Pinpoint the cell where the given text exists, returning its (x, y) midpoint coordinate. 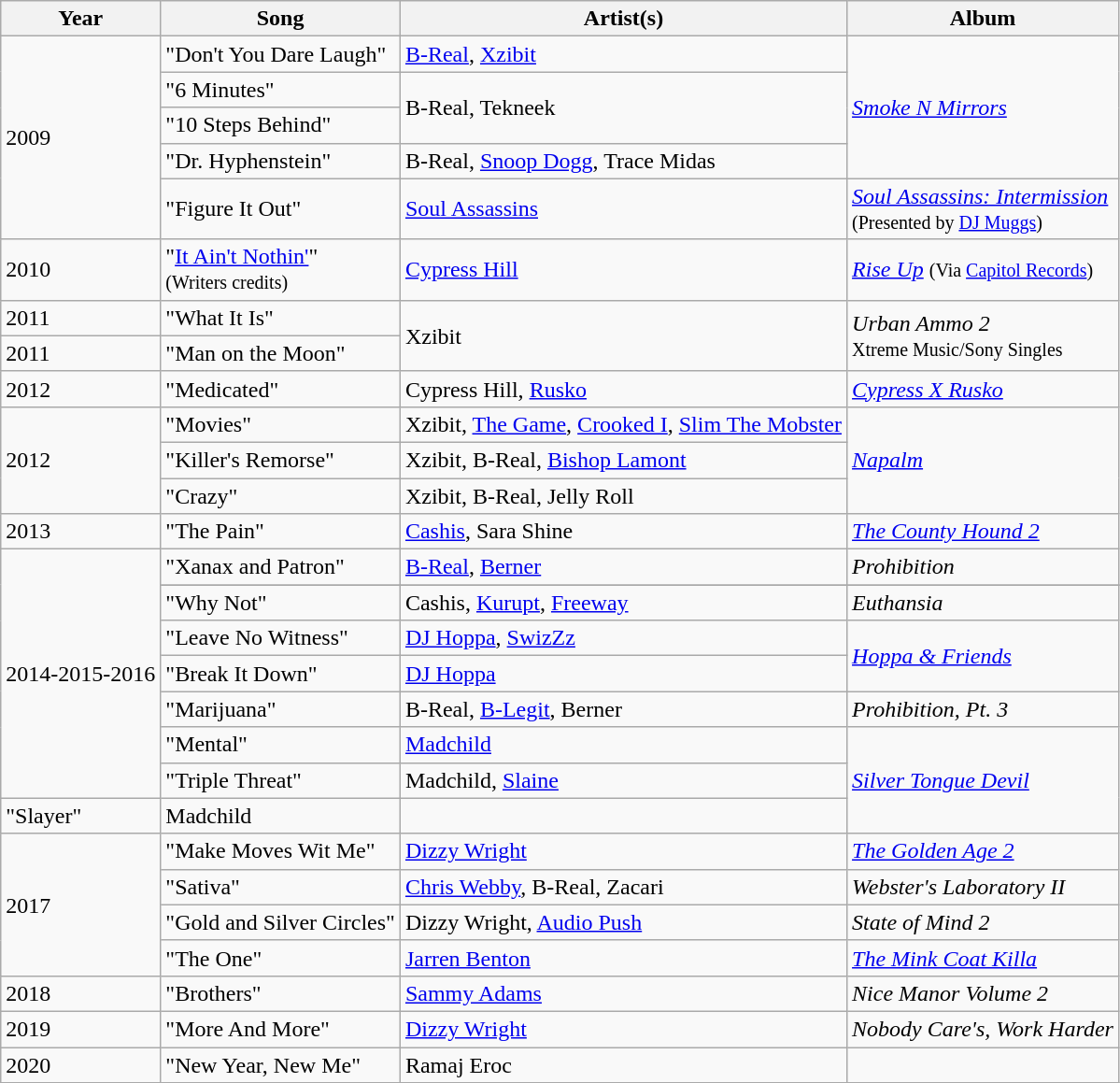
Song (280, 19)
"10 Steps Behind" (280, 125)
"Medicated" (280, 389)
Nice Manor Volume 2 (983, 993)
Nobody Care's, Work Harder (983, 1029)
"6 Minutes" (280, 90)
Ramaj Eroc (623, 1064)
Prohibition (983, 567)
"Make Moves Wit Me" (280, 851)
Rise Up (Via Capitol Records) (983, 269)
"Crazy" (280, 496)
"Triple Threat" (280, 780)
"Slayer" (80, 816)
DJ Hoppa, SwizZz (623, 638)
"Leave No Witness" (280, 638)
Cypress Hill, Rusko (623, 389)
The Golden Age 2 (983, 851)
Soul Assassins: Intermission(Presented by DJ Muggs) (983, 209)
B-Real, Xzibit (623, 54)
"What It Is" (280, 318)
Jarren Benton (623, 958)
"More And More" (280, 1029)
"Killer's Remorse" (280, 460)
"Brothers" (280, 993)
"Xanax and Patron" (280, 567)
"The One" (280, 958)
The County Hound 2 (983, 532)
2019 (80, 1029)
"It Ain't Nothin'"(Writers credits) (280, 269)
Cashis, Sara Shine (623, 532)
"Break It Down" (280, 674)
B-Real, Tekneek (623, 107)
B-Real, B-Legit, Berner (623, 709)
"Don't You Dare Laugh" (280, 54)
Chris Webby, B-Real, Zacari (623, 887)
"Figure It Out" (280, 209)
Smoke N Mirrors (983, 107)
2010 (80, 269)
Year (80, 19)
Silver Tongue Devil (983, 780)
"New Year, New Me" (280, 1064)
2014-2015-2016 (80, 674)
Madchild, Slaine (623, 780)
Album (983, 19)
"Man on the Moon" (280, 353)
Soul Assassins (623, 209)
B-Real, Berner (623, 567)
"Marijuana" (280, 709)
"Sativa" (280, 887)
Xzibit (623, 335)
2020 (80, 1064)
Artist(s) (623, 19)
2013 (80, 532)
State of Mind 2 (983, 922)
2009 (80, 138)
Napalm (983, 460)
"The Pain" (280, 532)
"Why Not" (280, 603)
"Dr. Hyphenstein" (280, 161)
Dizzy Wright, Audio Push (623, 922)
Urban Ammo 2Xtreme Music/Sony Singles (983, 335)
Cypress X Rusko (983, 389)
Prohibition, Pt. 3 (983, 709)
2018 (80, 993)
DJ Hoppa (623, 674)
Cypress Hill (623, 269)
"Gold and Silver Circles" (280, 922)
Cashis, Kurupt, Freeway (623, 603)
Hoppa & Friends (983, 656)
Sammy Adams (623, 993)
Webster's Laboratory II (983, 887)
Xzibit, The Game, Crooked I, Slim The Mobster (623, 424)
B-Real, Snoop Dogg, Trace Midas (623, 161)
Euthansia (983, 603)
Xzibit, B-Real, Bishop Lamont (623, 460)
2017 (80, 905)
"Mental" (280, 745)
"Movies" (280, 424)
Xzibit, B-Real, Jelly Roll (623, 496)
The Mink Coat Killa (983, 958)
